For the text-containing cell, return its midpoint in [X, Y] coordinate format. 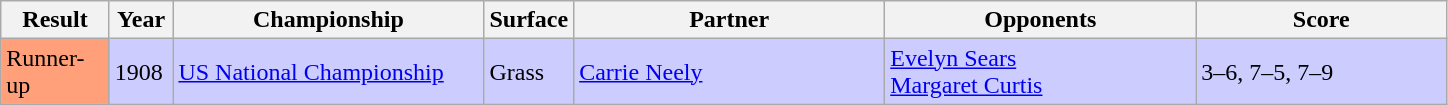
Result [56, 20]
Surface [529, 20]
Runner-up [56, 72]
Carrie Neely [730, 72]
Year [141, 20]
Evelyn Sears Margaret Curtis [1040, 72]
1908 [141, 72]
US National Championship [328, 72]
Score [1322, 20]
3–6, 7–5, 7–9 [1322, 72]
Partner [730, 20]
Championship [328, 20]
Grass [529, 72]
Opponents [1040, 20]
